Pinpoint the cell where the given text exists, returning its [x, y] midpoint coordinate. 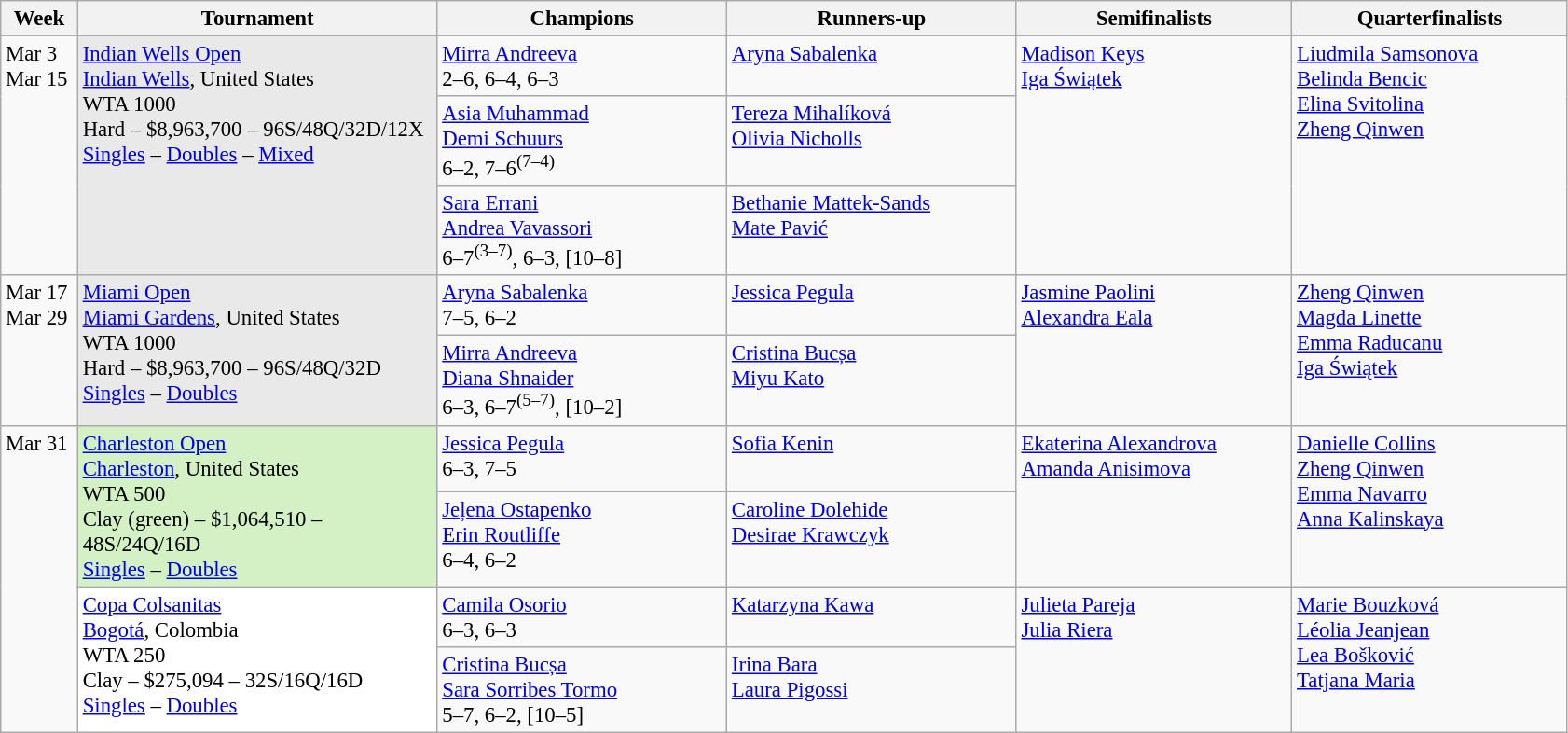
Liudmila Samsonova Belinda Bencic Elina Svitolina Zheng Qinwen [1430, 157]
Jessica Pegula [873, 306]
Indian Wells OpenIndian Wells, United StatesWTA 1000Hard – $8,963,700 – 96S/48Q/32D/12XSingles – Doubles – Mixed [257, 157]
Quarterfinalists [1430, 19]
Mar 17Mar 29 [39, 351]
Mirra Andreeva Diana Shnaider 6–3, 6–7(5–7), [10–2] [582, 380]
Caroline Dolehide Desirae Krawczyk [873, 539]
Champions [582, 19]
Danielle Collins Zheng Qinwen Emma Navarro Anna Kalinskaya [1430, 505]
Tereza Mihalíková Olivia Nicholls [873, 141]
Ekaterina Alexandrova Amanda Anisimova [1154, 505]
Bethanie Mattek-Sands Mate Pavić [873, 230]
Charleston OpenCharleston, United StatesWTA 500Clay (green) – $1,064,510 – 48S/24Q/16DSingles – Doubles [257, 505]
Aryna Sabalenka [873, 67]
Runners-up [873, 19]
Asia Muhammad Demi Schuurs6–2, 7–6(7–4) [582, 141]
Miami OpenMiami Gardens, United StatesWTA 1000Hard – $8,963,700 – 96S/48Q/32DSingles – Doubles [257, 351]
Semifinalists [1154, 19]
Cristina Bucșa Sara Sorribes Tormo 5–7, 6–2, [10–5] [582, 689]
Cristina Bucșa Miyu Kato [873, 380]
Mar 3Mar 15 [39, 157]
Mirra Andreeva2–6, 6–4, 6–3 [582, 67]
Marie Bouzková Léolia Jeanjean Lea Bošković Tatjana Maria [1430, 659]
Jessica Pegula6–3, 7–5 [582, 459]
Aryna Sabalenka 7–5, 6–2 [582, 306]
Week [39, 19]
Julieta Pareja Julia Riera [1154, 659]
Copa ColsanitasBogotá, ColombiaWTA 250Clay – $275,094 – 32S/16Q/16DSingles – Doubles [257, 659]
Jeļena Ostapenko Erin Routliffe 6–4, 6–2 [582, 539]
Camila Osorio 6–3, 6–3 [582, 617]
Sofia Kenin [873, 459]
Sara Errani Andrea Vavassori6–7(3–7), 6–3, [10–8] [582, 230]
Madison Keys Iga Świątek [1154, 157]
Katarzyna Kawa [873, 617]
Irina Bara Laura Pigossi [873, 689]
Zheng Qinwen Magda Linette Emma Raducanu Iga Świątek [1430, 351]
Tournament [257, 19]
Jasmine Paolini Alexandra Eala [1154, 351]
Mar 31 [39, 578]
